From the cell containing the given text, extract its center point as (X, Y) coordinate. 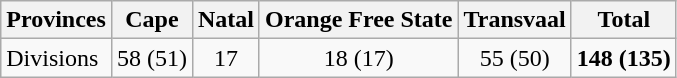
Natal (226, 20)
148 (135) (624, 58)
58 (51) (152, 58)
Transvaal (514, 20)
Cape (152, 20)
17 (226, 58)
55 (50) (514, 58)
Orange Free State (358, 20)
Provinces (56, 20)
18 (17) (358, 58)
Total (624, 20)
Divisions (56, 58)
